Extract the (x, y) coordinate from the center of the cell holding the provided text.  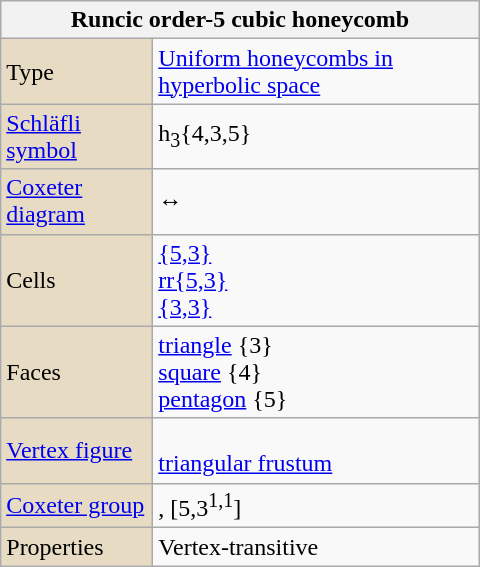
Coxeter group (77, 506)
Type (77, 72)
Uniform honeycombs in hyperbolic space (316, 72)
, [5,31,1] (316, 506)
Schläfli symbol (77, 136)
Vertex-transitive (316, 547)
triangle {3}square {4}pentagon {5} (316, 372)
Runcic order-5 cubic honeycomb (240, 20)
{5,3} rr{5,3} {3,3} (316, 280)
Cells (77, 280)
Properties (77, 547)
h3{4,3,5} (316, 136)
Faces (77, 372)
↔ (316, 202)
Vertex figure (77, 450)
triangular frustum (316, 450)
Coxeter diagram (77, 202)
